Capture the cell that displays the provided text and extract its (x, y) central coordinate. 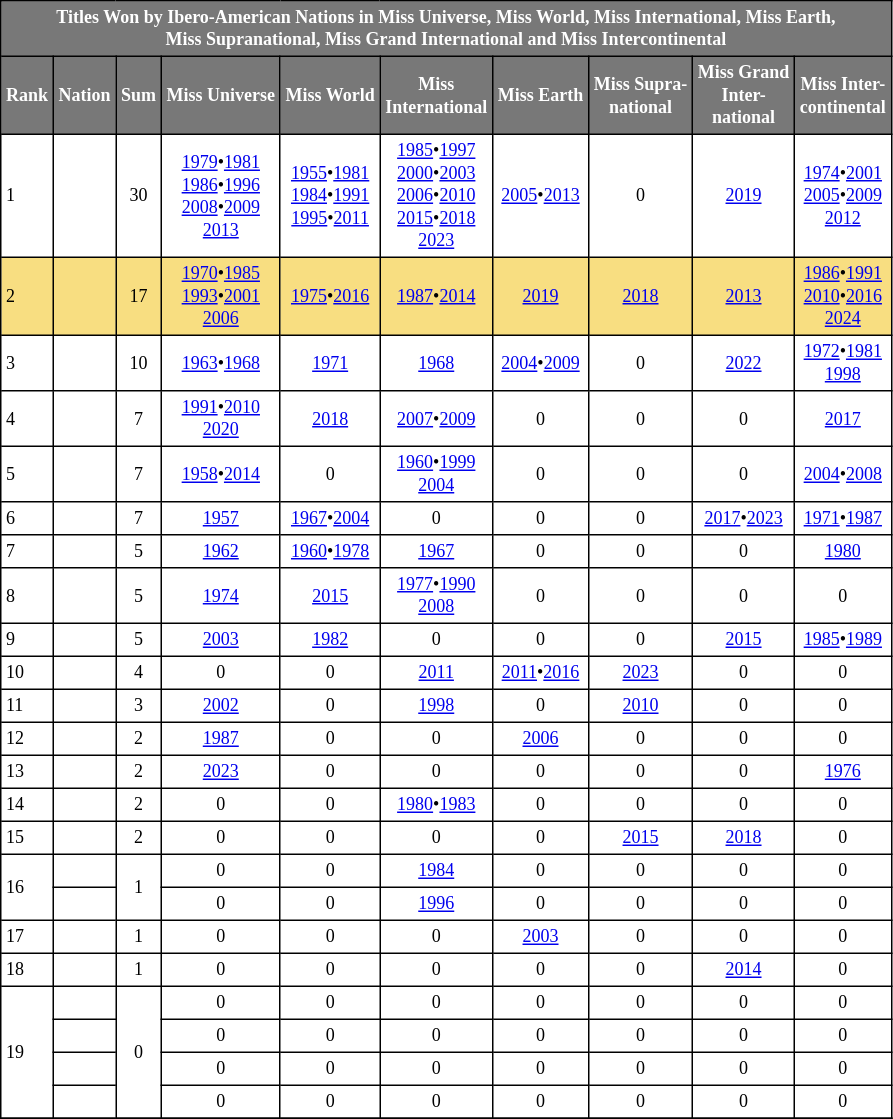
9 (28, 640)
Miss Earth (541, 95)
1980•1983 (436, 804)
2006 (541, 738)
1996 (436, 904)
15 (28, 838)
1970•19851993•20012006 (220, 296)
1958•2014 (220, 474)
Miss Universe (220, 95)
1977•19902008 (436, 596)
18 (28, 970)
1985•1989 (844, 640)
Sum (139, 95)
1955•19811984•19911995•2011 (330, 196)
Miss GrandInter-national (744, 95)
2007•2009 (436, 419)
2011•2016 (541, 672)
1976 (844, 772)
2011 (436, 672)
1974 (220, 596)
1986•19912010•20162024 (844, 296)
1980 (844, 552)
Miss Supra-national (641, 95)
2010 (641, 706)
2013 (744, 296)
1971 (330, 363)
1975•2016 (330, 296)
2004•2008 (844, 474)
1991•20102020 (220, 419)
1967•2004 (330, 518)
8 (28, 596)
2014 (744, 970)
Miss World (330, 95)
Nation (84, 95)
1960•1978 (330, 552)
1987•2014 (436, 296)
1987 (220, 738)
1974•20012005•20092012 (844, 196)
1998 (436, 706)
1984 (436, 870)
13 (28, 772)
2017 (844, 419)
1967 (436, 552)
Miss Inter-continental (844, 95)
14 (28, 804)
1972•19811998 (844, 363)
30 (139, 196)
1985•19972000•20032006•20102015•20182023 (436, 196)
1963•1968 (220, 363)
19 (28, 1052)
1971•1987 (844, 518)
1962 (220, 552)
1960•19992004 (436, 474)
2002 (220, 706)
2004•2009 (541, 363)
2017•2023 (744, 518)
1957 (220, 518)
6 (28, 518)
1979•19811986•19962008•20092013 (220, 196)
MissInternational (436, 95)
12 (28, 738)
1982 (330, 640)
2005•2013 (541, 196)
Rank (28, 95)
16 (28, 887)
2022 (744, 363)
1968 (436, 363)
11 (28, 706)
